Pinpoint the cell where the given text exists, returning its [X, Y] midpoint coordinate. 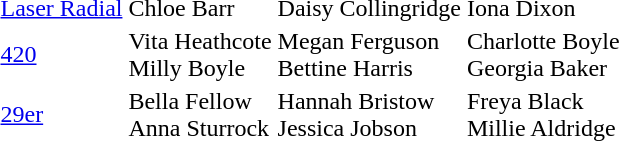
Megan Ferguson Bettine Harris [369, 54]
Vita Heathcote Milly Boyle [200, 54]
